Capture the cell that displays the provided text and extract its [x, y] central coordinate. 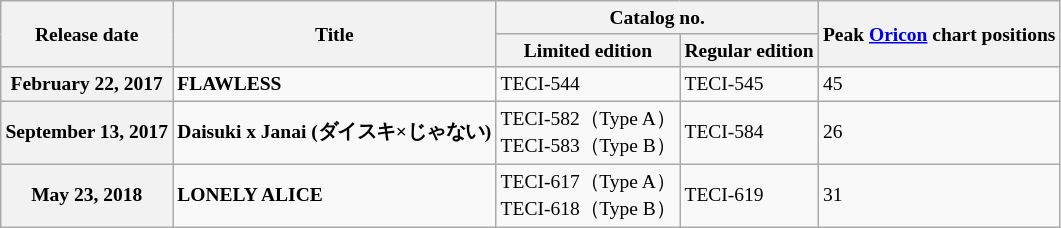
Regular edition [749, 50]
Daisuki x Janai (ダイスキ×じゃない) [334, 132]
26 [939, 132]
TECI-617（Type A）TECI-618（Type B） [588, 196]
May 23, 2018 [87, 196]
September 13, 2017 [87, 132]
Title [334, 34]
Peak Oricon chart positions [939, 34]
Catalog no. [657, 18]
TECI-584 [749, 132]
February 22, 2017 [87, 84]
LONELY ALICE [334, 196]
TECI-545 [749, 84]
45 [939, 84]
TECI-544 [588, 84]
Limited edition [588, 50]
TECI-619 [749, 196]
FLAWLESS [334, 84]
Release date [87, 34]
TECI-582（Type A）TECI-583（Type B） [588, 132]
31 [939, 196]
